Capture the cell that displays the provided text and extract its [X, Y] central coordinate. 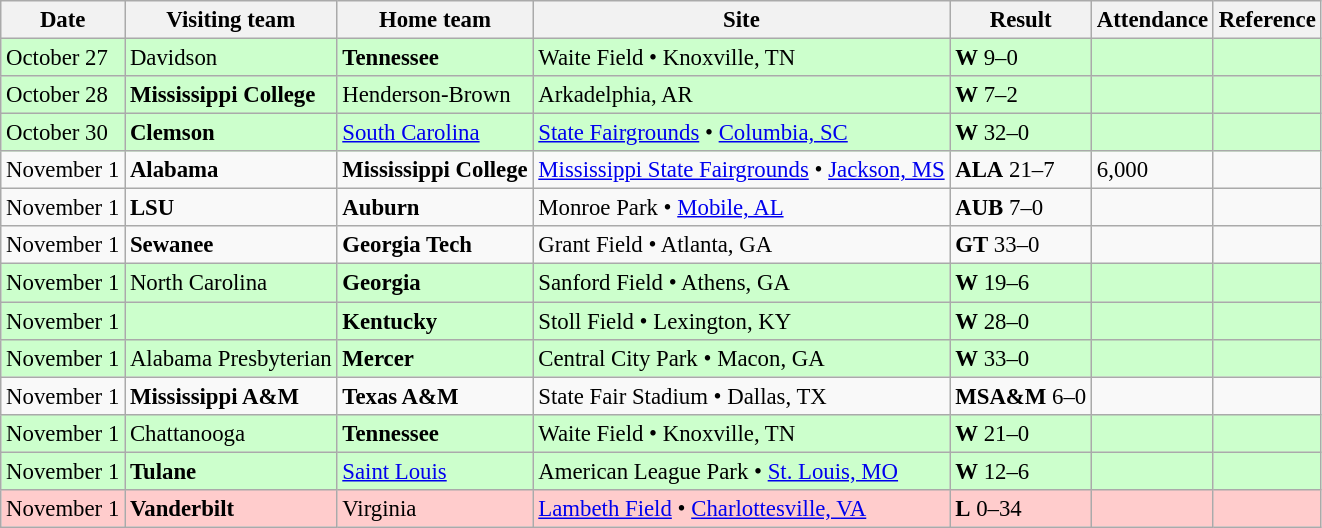
Saint Louis [435, 471]
Grant Field • Atlanta, GA [742, 245]
Lambeth Field • Charlottesville, VA [742, 509]
ALA 21–7 [1021, 170]
L 0–34 [1021, 509]
Home team [435, 20]
AUB 7–0 [1021, 208]
South Carolina [435, 133]
Monroe Park • Mobile, AL [742, 208]
GT 33–0 [1021, 245]
Alabama Presbyterian [231, 358]
Visiting team [231, 20]
Texas A&M [435, 396]
Result [1021, 20]
Tulane [231, 471]
W 7–2 [1021, 95]
Georgia [435, 283]
Chattanooga [231, 433]
American League Park • St. Louis, MO [742, 471]
Stoll Field • Lexington, KY [742, 321]
W 33–0 [1021, 358]
State Fairgrounds • Columbia, SC [742, 133]
W 21–0 [1021, 433]
Date [63, 20]
Vanderbilt [231, 509]
W 28–0 [1021, 321]
Alabama [231, 170]
State Fair Stadium • Dallas, TX [742, 396]
Henderson-Brown [435, 95]
W 9–0 [1021, 58]
Attendance [1153, 20]
Mississippi State Fairgrounds • Jackson, MS [742, 170]
Auburn [435, 208]
6,000 [1153, 170]
October 30 [63, 133]
Sewanee [231, 245]
Reference [1267, 20]
Davidson [231, 58]
Clemson [231, 133]
LSU [231, 208]
Site [742, 20]
Central City Park • Macon, GA [742, 358]
Sanford Field • Athens, GA [742, 283]
Georgia Tech [435, 245]
Kentucky [435, 321]
Arkadelphia, AR [742, 95]
W 19–6 [1021, 283]
October 28 [63, 95]
North Carolina [231, 283]
Mississippi A&M [231, 396]
MSA&M 6–0 [1021, 396]
Virginia [435, 509]
W 12–6 [1021, 471]
Mercer [435, 358]
W 32–0 [1021, 133]
October 27 [63, 58]
